Search for the cell housing the specified text and yield its (x, y) center coordinate. 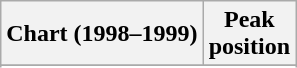
Chart (1998–1999) (102, 34)
Peak position (249, 34)
